Identify which cell holds the provided text, then report its [X, Y] central coordinate. 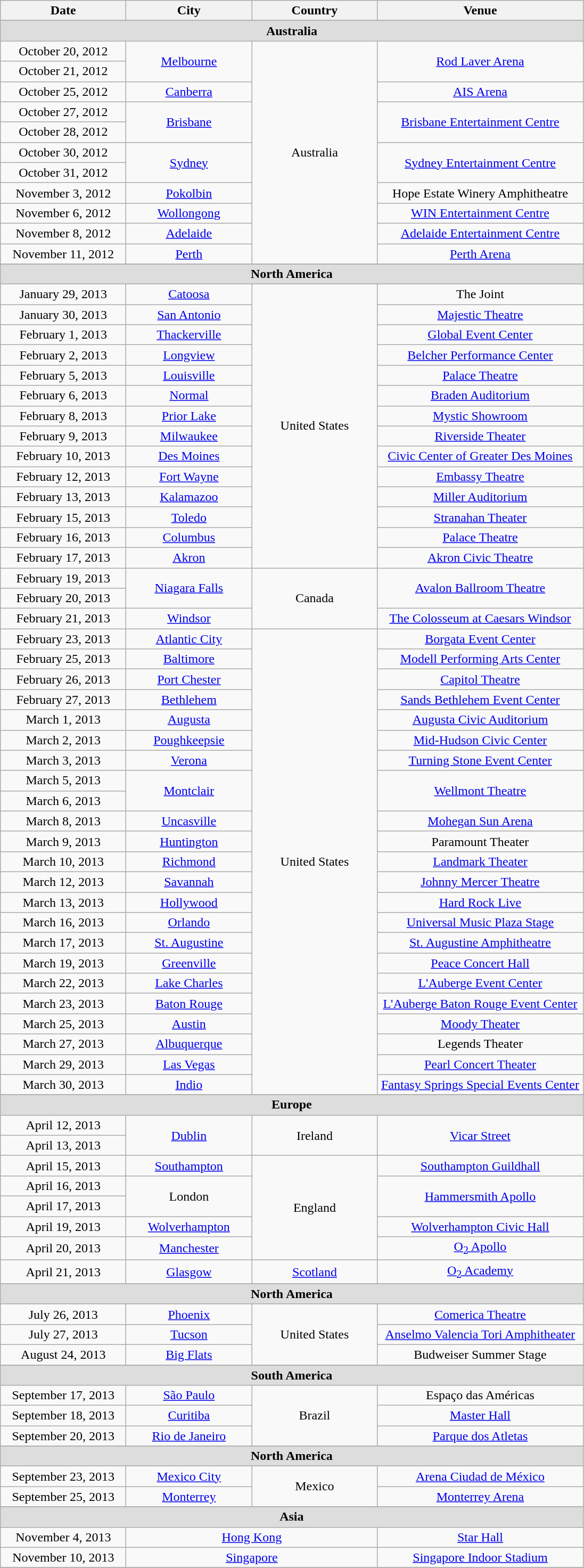
AIS Arena [480, 92]
Southampton [189, 1165]
Perth [189, 254]
Verona [189, 760]
March 1, 2013 [63, 720]
March 2, 2013 [63, 740]
Perth Arena [480, 254]
Rio de Janeiro [189, 1436]
Rod Laver Arena [480, 61]
February 23, 2013 [63, 639]
Riverside Theater [480, 436]
Phoenix [189, 1314]
February 1, 2013 [63, 335]
February 16, 2013 [63, 537]
February 9, 2013 [63, 436]
February 13, 2013 [63, 497]
Austin [189, 1024]
The Colosseum at Caesars Windsor [480, 619]
Bethlehem [189, 700]
Adelaide Entertainment Centre [480, 233]
Hard Rock Live [480, 902]
October 20, 2012 [63, 51]
Canberra [189, 92]
February 12, 2013 [63, 477]
Port Chester [189, 679]
Kalamazoo [189, 497]
February 20, 2013 [63, 598]
Uncasville [189, 821]
Dublin [189, 1135]
Akron Civic Theatre [480, 557]
Indio [189, 1085]
Mohegan Sun Arena [480, 821]
March 29, 2013 [63, 1064]
Pearl Concert Theater [480, 1064]
September 18, 2013 [63, 1416]
Manchester [189, 1249]
Sydney [189, 162]
February 10, 2013 [63, 456]
Anselmo Valencia Tori Amphitheater [480, 1334]
Huntington [189, 841]
Arena Ciudad de México [480, 1476]
L'Auberge Baton Rouge Event Center [480, 1004]
Savannah [189, 882]
O2 Apollo [480, 1249]
Turning Stone Event Center [480, 760]
Belcher Performance Center [480, 355]
Mid-Hudson Civic Center [480, 740]
Atlantic City [189, 639]
February 2, 2013 [63, 355]
Country [315, 11]
Mexico [315, 1487]
August 24, 2013 [63, 1354]
Comerica Theatre [480, 1314]
November 6, 2012 [63, 213]
Baton Rouge [189, 1004]
Europe [292, 1105]
February 19, 2013 [63, 578]
Prior Lake [189, 416]
Longview [189, 355]
Peace Concert Hall [480, 963]
WIN Entertainment Centre [480, 213]
Fantasy Springs Special Events Center [480, 1085]
Capitol Theatre [480, 679]
Hammersmith Apollo [480, 1196]
Akron [189, 557]
Albuquerque [189, 1044]
Embassy Theatre [480, 477]
Legends Theater [480, 1044]
February 26, 2013 [63, 679]
Singapore [252, 1557]
Hollywood [189, 902]
Majestic Theatre [480, 315]
September 20, 2013 [63, 1436]
Canada [315, 598]
October 25, 2012 [63, 92]
February 8, 2013 [63, 416]
Master Hall [480, 1416]
April 16, 2013 [63, 1186]
São Paulo [189, 1395]
Johnny Mercer Theatre [480, 882]
South America [292, 1375]
March 22, 2013 [63, 983]
Sydney Entertainment Centre [480, 162]
Columbus [189, 537]
Modell Performing Arts Center [480, 659]
Curitiba [189, 1416]
Asia [292, 1517]
Windsor [189, 619]
March 16, 2013 [63, 923]
Mystic Showroom [480, 416]
October 30, 2012 [63, 152]
St. Augustine Amphitheatre [480, 943]
Scotland [315, 1272]
Augusta Civic Auditorium [480, 720]
February 17, 2013 [63, 557]
Normal [189, 396]
Stranahan Theater [480, 517]
March 9, 2013 [63, 841]
Date [63, 11]
Wollongong [189, 213]
Global Event Center [480, 335]
Venue [480, 11]
February 21, 2013 [63, 619]
February 15, 2013 [63, 517]
October 21, 2012 [63, 71]
October 27, 2012 [63, 112]
March 19, 2013 [63, 963]
February 5, 2013 [63, 375]
November 10, 2013 [63, 1557]
March 8, 2013 [63, 821]
Augusta [189, 720]
Orlando [189, 923]
Catoosa [189, 294]
Wolverhampton [189, 1226]
London [189, 1196]
February 6, 2013 [63, 396]
July 27, 2013 [63, 1334]
Milwaukee [189, 436]
November 11, 2012 [63, 254]
The Joint [480, 294]
Niagara Falls [189, 588]
Fort Wayne [189, 477]
Baltimore [189, 659]
Universal Music Plaza Stage [480, 923]
Budweiser Summer Stage [480, 1354]
March 30, 2013 [63, 1085]
Thackerville [189, 335]
March 6, 2013 [63, 801]
February 25, 2013 [63, 659]
April 19, 2013 [63, 1226]
March 5, 2013 [63, 781]
September 17, 2013 [63, 1395]
September 25, 2013 [63, 1497]
Big Flats [189, 1354]
L'Auberge Event Center [480, 983]
September 23, 2013 [63, 1476]
March 12, 2013 [63, 882]
Las Vegas [189, 1064]
San Antonio [189, 315]
Braden Auditorium [480, 396]
Ireland [315, 1135]
April 17, 2013 [63, 1206]
Toledo [189, 517]
March 10, 2013 [63, 861]
Pokolbin [189, 193]
November 4, 2013 [63, 1537]
April 21, 2013 [63, 1272]
Wellmont Theatre [480, 791]
Des Moines [189, 456]
March 17, 2013 [63, 943]
Civic Center of Greater Des Moines [480, 456]
England [315, 1208]
Poughkeepsie [189, 740]
October 31, 2012 [63, 173]
Lake Charles [189, 983]
April 13, 2013 [63, 1145]
Southampton Guildhall [480, 1165]
Monterrey Arena [480, 1497]
Tucson [189, 1334]
April 12, 2013 [63, 1125]
January 29, 2013 [63, 294]
Paramount Theater [480, 841]
Brazil [315, 1416]
January 30, 2013 [63, 315]
Mexico City [189, 1476]
July 26, 2013 [63, 1314]
Greenville [189, 963]
Monterrey [189, 1497]
Borgata Event Center [480, 639]
St. Augustine [189, 943]
Glasgow [189, 1272]
Moody Theater [480, 1024]
March 25, 2013 [63, 1024]
March 23, 2013 [63, 1004]
Brisbane [189, 122]
November 8, 2012 [63, 233]
April 20, 2013 [63, 1249]
Melbourne [189, 61]
Hong Kong [252, 1537]
Vicar Street [480, 1135]
Landmark Theater [480, 861]
Richmond [189, 861]
Singapore Indoor Stadium [480, 1557]
February 27, 2013 [63, 700]
Brisbane Entertainment Centre [480, 122]
March 3, 2013 [63, 760]
Star Hall [480, 1537]
Montclair [189, 791]
Parque dos Atletas [480, 1436]
Avalon Ballroom Theatre [480, 588]
Espaço das Américas [480, 1395]
November 3, 2012 [63, 193]
March 13, 2013 [63, 902]
October 28, 2012 [63, 132]
O2 Academy [480, 1272]
Wolverhampton Civic Hall [480, 1226]
Miller Auditorium [480, 497]
Hope Estate Winery Amphitheatre [480, 193]
City [189, 11]
Adelaide [189, 233]
April 15, 2013 [63, 1165]
Louisville [189, 375]
March 27, 2013 [63, 1044]
Sands Bethlehem Event Center [480, 700]
